Scan for the cell matching the given text and deliver its (X, Y) coordinate at center. 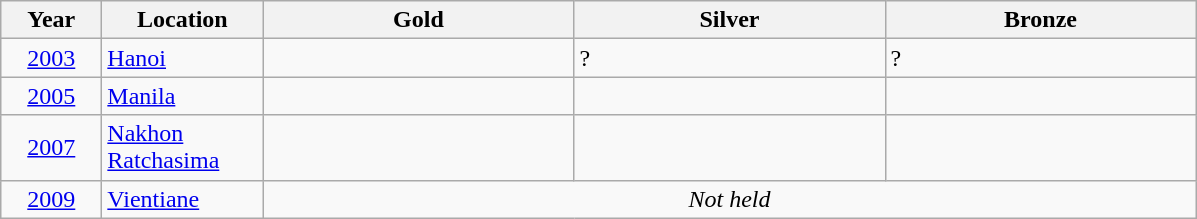
Vientiane (182, 199)
2009 (52, 199)
2005 (52, 96)
Location (182, 20)
Hanoi (182, 58)
Nakhon Ratchasima (182, 148)
Bronze (1040, 20)
Gold (418, 20)
2007 (52, 148)
Year (52, 20)
Manila (182, 96)
Not held (730, 199)
Silver (730, 20)
2003 (52, 58)
